Capture the cell that displays the provided text and extract its (X, Y) central coordinate. 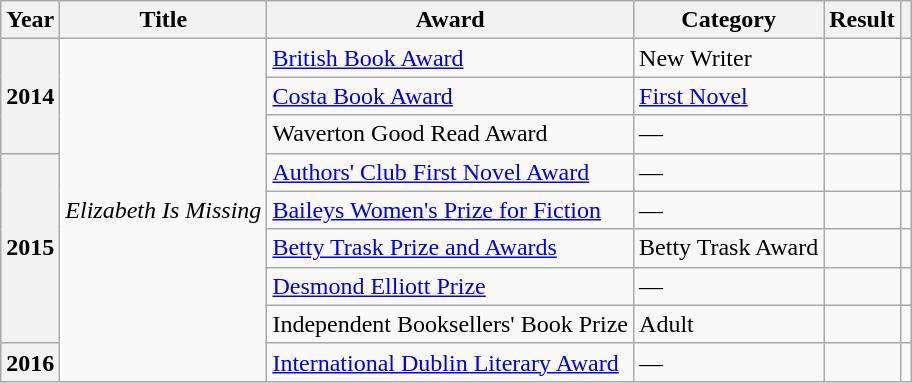
New Writer (729, 58)
Elizabeth Is Missing (164, 210)
Costa Book Award (450, 96)
2015 (30, 248)
Baileys Women's Prize for Fiction (450, 210)
Betty Trask Award (729, 248)
Category (729, 20)
Adult (729, 324)
2014 (30, 96)
Independent Booksellers' Book Prize (450, 324)
First Novel (729, 96)
Betty Trask Prize and Awards (450, 248)
Desmond Elliott Prize (450, 286)
British Book Award (450, 58)
International Dublin Literary Award (450, 362)
Award (450, 20)
Year (30, 20)
Result (862, 20)
Authors' Club First Novel Award (450, 172)
2016 (30, 362)
Waverton Good Read Award (450, 134)
Title (164, 20)
